Output the [X, Y] coordinate of the center of the cell containing the given text.  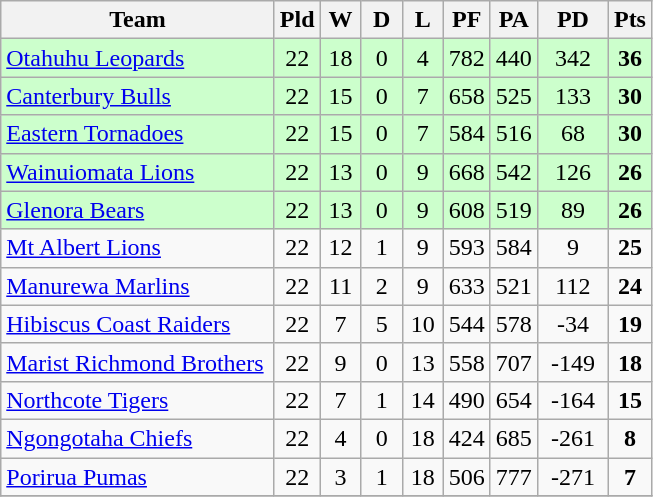
D [382, 20]
112 [572, 286]
Manurewa Marlins [138, 286]
658 [466, 96]
668 [466, 172]
516 [514, 134]
12 [340, 248]
Northcote Tigers [138, 400]
Marist Richmond Brothers [138, 362]
654 [514, 400]
Mt Albert Lions [138, 248]
L [422, 20]
Canterbury Bulls [138, 96]
342 [572, 58]
Pld [297, 20]
490 [466, 400]
633 [466, 286]
544 [466, 324]
Pts [630, 20]
Ngongotaha Chiefs [138, 438]
Glenora Bears [138, 210]
8 [630, 438]
19 [630, 324]
10 [422, 324]
777 [514, 477]
-34 [572, 324]
Team [138, 20]
Eastern Tornadoes [138, 134]
36 [630, 58]
14 [422, 400]
89 [572, 210]
24 [630, 286]
126 [572, 172]
578 [514, 324]
25 [630, 248]
542 [514, 172]
424 [466, 438]
-164 [572, 400]
Otahuhu Leopards [138, 58]
PD [572, 20]
-149 [572, 362]
440 [514, 58]
Hibiscus Coast Raiders [138, 324]
782 [466, 58]
-261 [572, 438]
68 [572, 134]
521 [514, 286]
5 [382, 324]
W [340, 20]
2 [382, 286]
519 [514, 210]
11 [340, 286]
PF [466, 20]
-271 [572, 477]
558 [466, 362]
525 [514, 96]
PA [514, 20]
506 [466, 477]
707 [514, 362]
Porirua Pumas [138, 477]
608 [466, 210]
133 [572, 96]
Wainuiomata Lions [138, 172]
3 [340, 477]
685 [514, 438]
593 [466, 248]
